Extract the [X, Y] coordinate from the center of the cell holding the provided text.  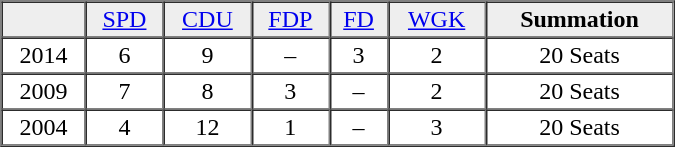
CDU [207, 20]
12 [207, 128]
SPD [124, 20]
WGK [437, 20]
4 [124, 128]
8 [207, 92]
9 [207, 56]
2014 [44, 56]
Summation [579, 20]
7 [124, 92]
2004 [44, 128]
6 [124, 56]
FDP [290, 20]
FD [358, 20]
1 [290, 128]
2009 [44, 92]
